Return [X, Y] of the center of cell containing provided text 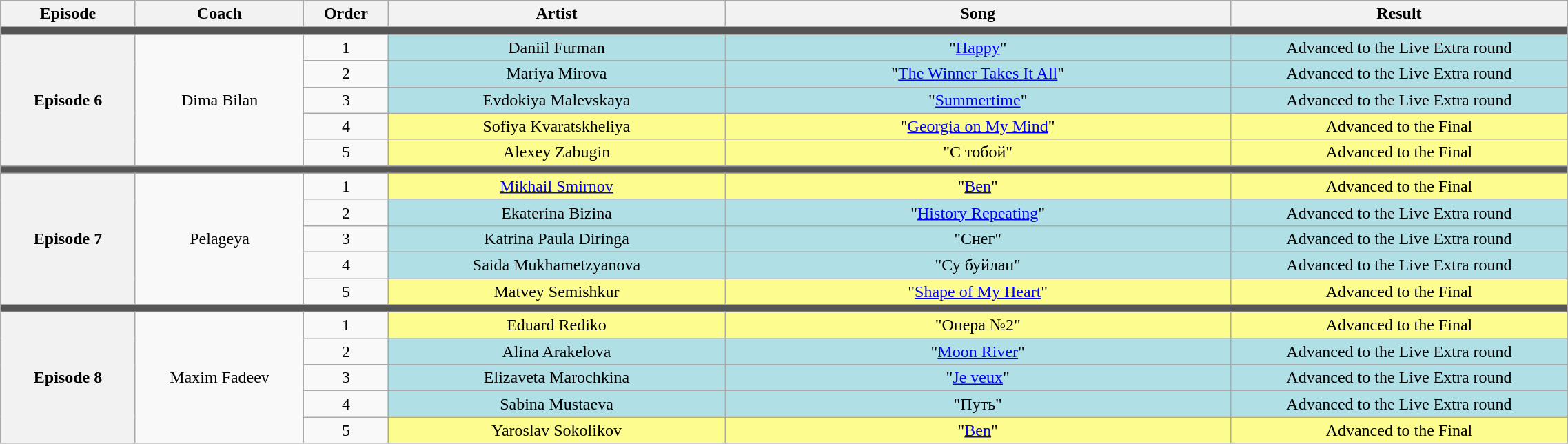
Order [346, 14]
Mariya Mirova [557, 74]
"Опера №2" [977, 325]
Episode 8 [68, 378]
Saida Mukhametzyanova [557, 265]
"Су буйлап" [977, 265]
Coach [219, 14]
Sabina Mustaeva [557, 404]
Episode [68, 14]
"Shape of My Heart" [977, 292]
Sofiya Kvaratskheliya [557, 126]
Episode 7 [68, 239]
Matvey Semishkur [557, 292]
"Moon River" [977, 352]
Evdokiya Malevskaya [557, 100]
"Je veux" [977, 378]
Elizaveta Marochkina [557, 378]
Artist [557, 14]
"History Repeating" [977, 212]
Yaroslav Sokolikov [557, 430]
Alina Arakelova [557, 352]
"The Winner Takes It All" [977, 74]
Song [977, 14]
Pelageya [219, 239]
"Снег" [977, 239]
Daniil Furman [557, 48]
Ekaterina Bizina [557, 212]
Alexey Zabugin [557, 152]
Dima Bilan [219, 100]
Mikhail Smirnov [557, 186]
Result [1399, 14]
Episode 6 [68, 100]
"Happy" [977, 48]
"Путь" [977, 404]
"Summertime" [977, 100]
Maxim Fadeev [219, 378]
Katrina Paula Diringa [557, 239]
Eduard Rediko [557, 325]
"Georgia on My Mind" [977, 126]
"С тобой" [977, 152]
